For the text-containing cell, return its midpoint in [x, y] coordinate format. 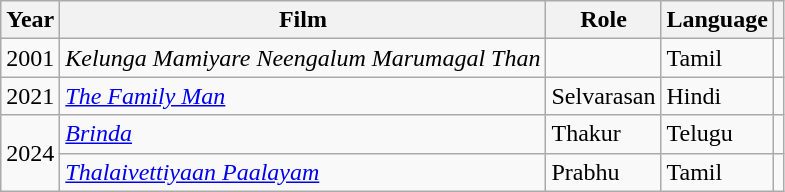
Hindi [717, 96]
Role [604, 20]
2021 [30, 96]
Thalaivettiyaan Paalayam [303, 172]
Thakur [604, 134]
Year [30, 20]
2001 [30, 58]
2024 [30, 153]
Language [717, 20]
The Family Man [303, 96]
Film [303, 20]
Kelunga Mamiyare Neengalum Marumagal Than [303, 58]
Brinda [303, 134]
Telugu [717, 134]
Selvarasan [604, 96]
Prabhu [604, 172]
